For the text-containing cell, return its midpoint in [x, y] coordinate format. 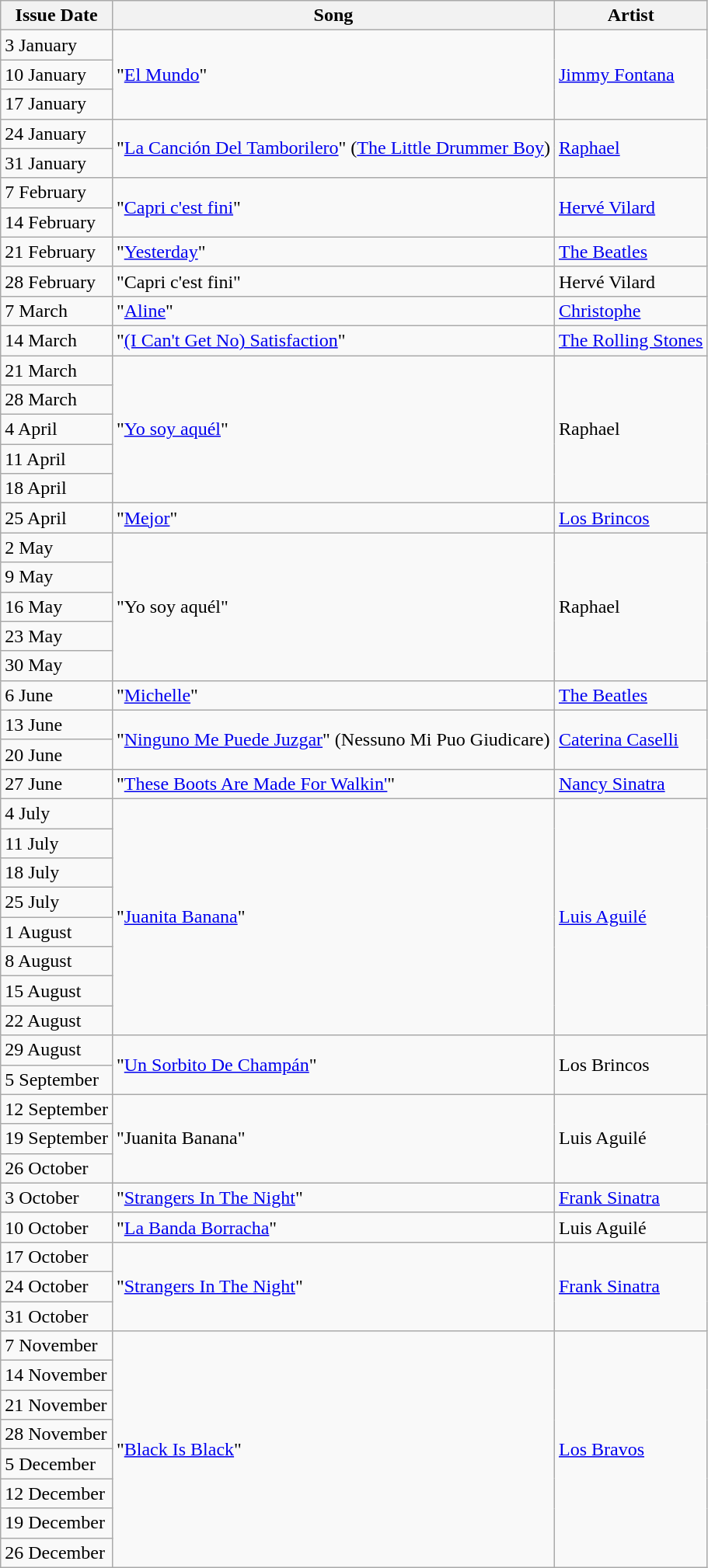
24 October [57, 1286]
19 December [57, 1523]
Caterina Caselli [630, 739]
9 May [57, 577]
3 January [57, 45]
"Michelle" [333, 695]
12 September [57, 1109]
7 February [57, 193]
21 February [57, 252]
"(I Can't Get No) Satisfaction" [333, 340]
"These Boots Are Made For Walkin'" [333, 784]
"Un Sorbito De Champán" [333, 1065]
7 November [57, 1346]
5 December [57, 1464]
"Ninguno Me Puede Juzgar" (Nessuno Mi Puo Giudicare) [333, 739]
10 October [57, 1227]
18 July [57, 873]
Nancy Sinatra [630, 784]
14 March [57, 340]
17 October [57, 1257]
28 November [57, 1434]
28 March [57, 400]
Jimmy Fontana [630, 75]
22 August [57, 1020]
6 June [57, 695]
21 March [57, 370]
2 May [57, 548]
16 May [57, 607]
25 July [57, 902]
25 April [57, 518]
"La Banda Borracha" [333, 1227]
Issue Date [57, 16]
"El Mundo" [333, 75]
15 August [57, 991]
27 June [57, 784]
10 January [57, 75]
"La Canción Del Tamborilero" (The Little Drummer Boy) [333, 148]
The Rolling Stones [630, 340]
Los Bravos [630, 1449]
8 August [57, 961]
4 July [57, 813]
"Aline" [333, 311]
7 March [57, 311]
"Black Is Black" [333, 1449]
5 September [57, 1080]
26 October [57, 1168]
11 July [57, 843]
14 February [57, 222]
14 November [57, 1375]
31 October [57, 1316]
"Mejor" [333, 518]
31 January [57, 163]
3 October [57, 1198]
30 May [57, 666]
11 April [57, 459]
24 January [57, 134]
18 April [57, 488]
20 June [57, 754]
Song [333, 16]
29 August [57, 1050]
"Yesterday" [333, 252]
19 September [57, 1139]
17 January [57, 104]
21 November [57, 1405]
28 February [57, 281]
Artist [630, 16]
4 April [57, 429]
12 December [57, 1493]
26 December [57, 1552]
23 May [57, 636]
1 August [57, 932]
Christophe [630, 311]
13 June [57, 725]
